Capture the cell that displays the provided text and extract its [x, y] central coordinate. 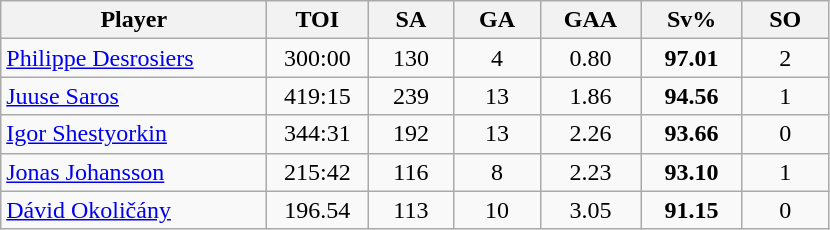
8 [497, 172]
93.10 [692, 172]
300:00 [318, 58]
GA [497, 20]
Philippe Desrosiers [134, 58]
97.01 [692, 58]
130 [411, 58]
344:31 [318, 134]
91.15 [692, 210]
94.56 [692, 96]
93.66 [692, 134]
SA [411, 20]
239 [411, 96]
Jonas Johansson [134, 172]
GAA [590, 20]
2.26 [590, 134]
4 [497, 58]
Sv% [692, 20]
116 [411, 172]
419:15 [318, 96]
113 [411, 210]
TOI [318, 20]
10 [497, 210]
1.86 [590, 96]
Dávid Okoličány [134, 210]
215:42 [318, 172]
SO [785, 20]
2.23 [590, 172]
Igor Shestyorkin [134, 134]
196.54 [318, 210]
3.05 [590, 210]
2 [785, 58]
Player [134, 20]
Juuse Saros [134, 96]
192 [411, 134]
0.80 [590, 58]
